From the cell containing the given text, extract its center point as [X, Y] coordinate. 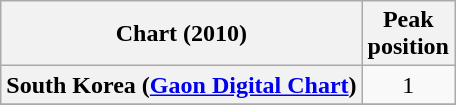
Chart (2010) [182, 34]
Peakposition [408, 34]
1 [408, 85]
South Korea (Gaon Digital Chart) [182, 85]
